Determine the [X, Y] coordinate at the center of the cell enclosing the given text.  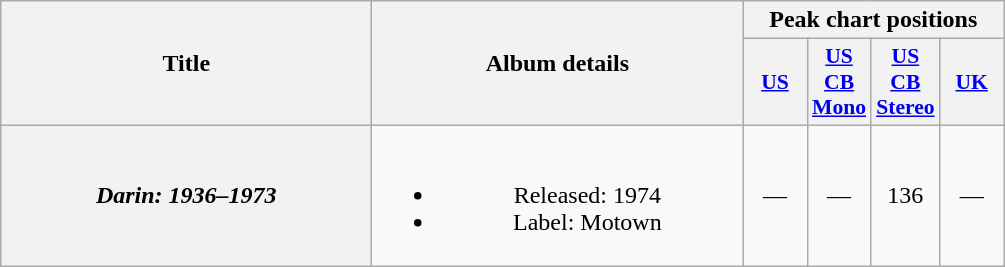
Title [186, 64]
US [775, 82]
USCBMono [839, 82]
Album details [558, 64]
Released: 1974Label: Motown [558, 195]
Darin: 1936–1973 [186, 195]
UK [972, 82]
Peak chart positions [874, 20]
USCBStereo [905, 82]
136 [905, 195]
